Identify which cell holds the provided text, then report its [X, Y] central coordinate. 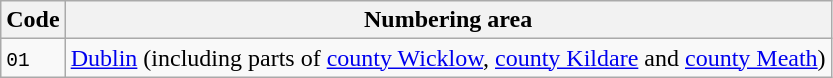
Dublin (including parts of county Wicklow, county Kildare and county Meath) [448, 58]
Code [33, 20]
01 [33, 58]
Numbering area [448, 20]
